Scan for the cell matching the given text and deliver its (X, Y) coordinate at center. 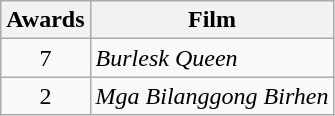
Mga Bilanggong Birhen (212, 96)
Awards (46, 20)
Film (212, 20)
2 (46, 96)
Burlesk Queen (212, 58)
7 (46, 58)
